Output the [X, Y] coordinate of the center of the cell containing the given text.  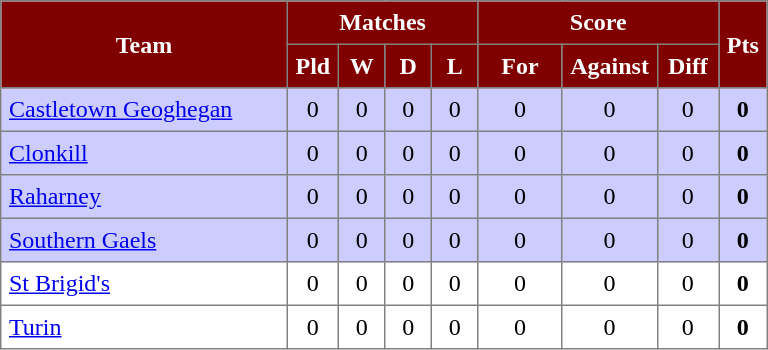
St Brigid's [144, 284]
Pts [743, 44]
For [520, 66]
Diff [688, 66]
Against [610, 66]
Score [598, 23]
Clonkill [144, 153]
D [408, 66]
Turin [144, 327]
Raharney [144, 197]
Team [144, 44]
L [454, 66]
W [361, 66]
Southern Gaels [144, 240]
Pld [312, 66]
Matches [382, 23]
Castletown Geoghegan [144, 110]
